Pinpoint the cell where the given text exists, returning its (X, Y) midpoint coordinate. 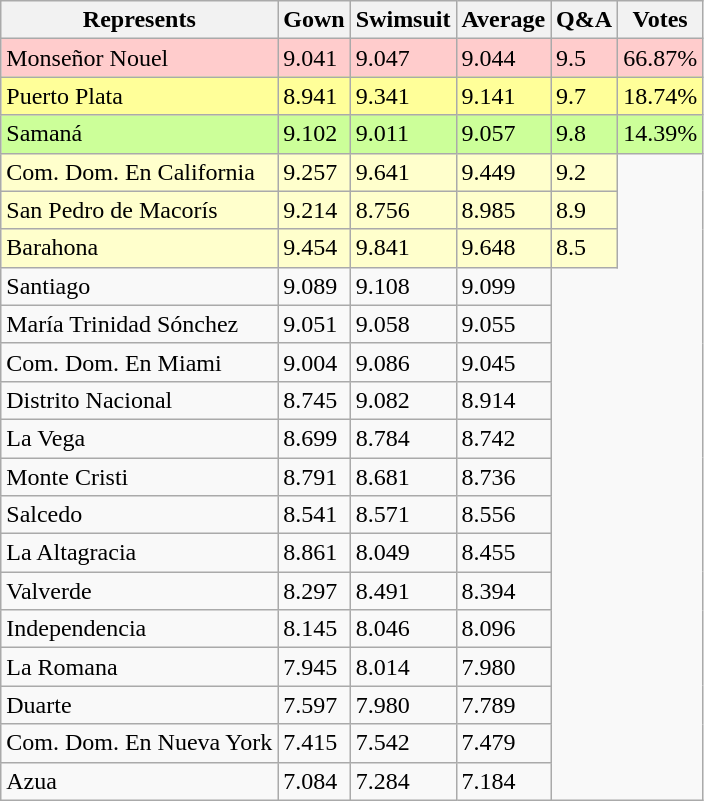
La Vega (140, 438)
9.341 (403, 96)
Puerto Plata (140, 96)
8.745 (314, 400)
9.045 (504, 362)
8.297 (314, 591)
8.941 (314, 96)
Valverde (140, 591)
9.141 (504, 96)
Com. Dom. En Miami (140, 362)
9.047 (403, 58)
Monte Cristi (140, 477)
9.089 (314, 286)
7.789 (504, 705)
Santiago (140, 286)
Salcedo (140, 515)
7.184 (504, 781)
8.5 (584, 248)
9.449 (504, 172)
9.058 (403, 324)
9.648 (504, 248)
8.681 (403, 477)
9.7 (584, 96)
Samaná (140, 134)
9.5 (584, 58)
8.742 (504, 438)
9.641 (403, 172)
Distrito Nacional (140, 400)
9.214 (314, 210)
9.086 (403, 362)
9.108 (403, 286)
9.099 (504, 286)
9.051 (314, 324)
Gown (314, 20)
San Pedro de Macorís (140, 210)
8.736 (504, 477)
8.014 (403, 667)
8.985 (504, 210)
Independencia (140, 629)
9.044 (504, 58)
18.74% (660, 96)
8.699 (314, 438)
8.756 (403, 210)
7.084 (314, 781)
7.945 (314, 667)
8.556 (504, 515)
8.096 (504, 629)
La Altagracia (140, 553)
8.784 (403, 438)
9.082 (403, 400)
9.102 (314, 134)
8.394 (504, 591)
66.87% (660, 58)
9.004 (314, 362)
Monseñor Nouel (140, 58)
Com. Dom. En Nueva York (140, 743)
Com. Dom. En California (140, 172)
8.491 (403, 591)
7.479 (504, 743)
María Trinidad Sónchez (140, 324)
8.791 (314, 477)
9.8 (584, 134)
9.057 (504, 134)
9.841 (403, 248)
9.011 (403, 134)
8.541 (314, 515)
Duarte (140, 705)
7.597 (314, 705)
9.041 (314, 58)
7.415 (314, 743)
8.046 (403, 629)
La Romana (140, 667)
Votes (660, 20)
Swimsuit (403, 20)
8.9 (584, 210)
9.2 (584, 172)
8.914 (504, 400)
8.571 (403, 515)
7.284 (403, 781)
9.055 (504, 324)
Average (504, 20)
8.145 (314, 629)
9.454 (314, 248)
8.455 (504, 553)
7.542 (403, 743)
8.861 (314, 553)
9.257 (314, 172)
Represents (140, 20)
8.049 (403, 553)
Barahona (140, 248)
14.39% (660, 134)
Azua (140, 781)
Q&A (584, 20)
